Capture the cell that displays the provided text and extract its (x, y) central coordinate. 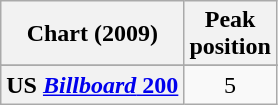
US Billboard 200 (92, 85)
Peakposition (230, 34)
Chart (2009) (92, 34)
5 (230, 85)
